Output the [x, y] coordinate of the center of the cell containing the given text.  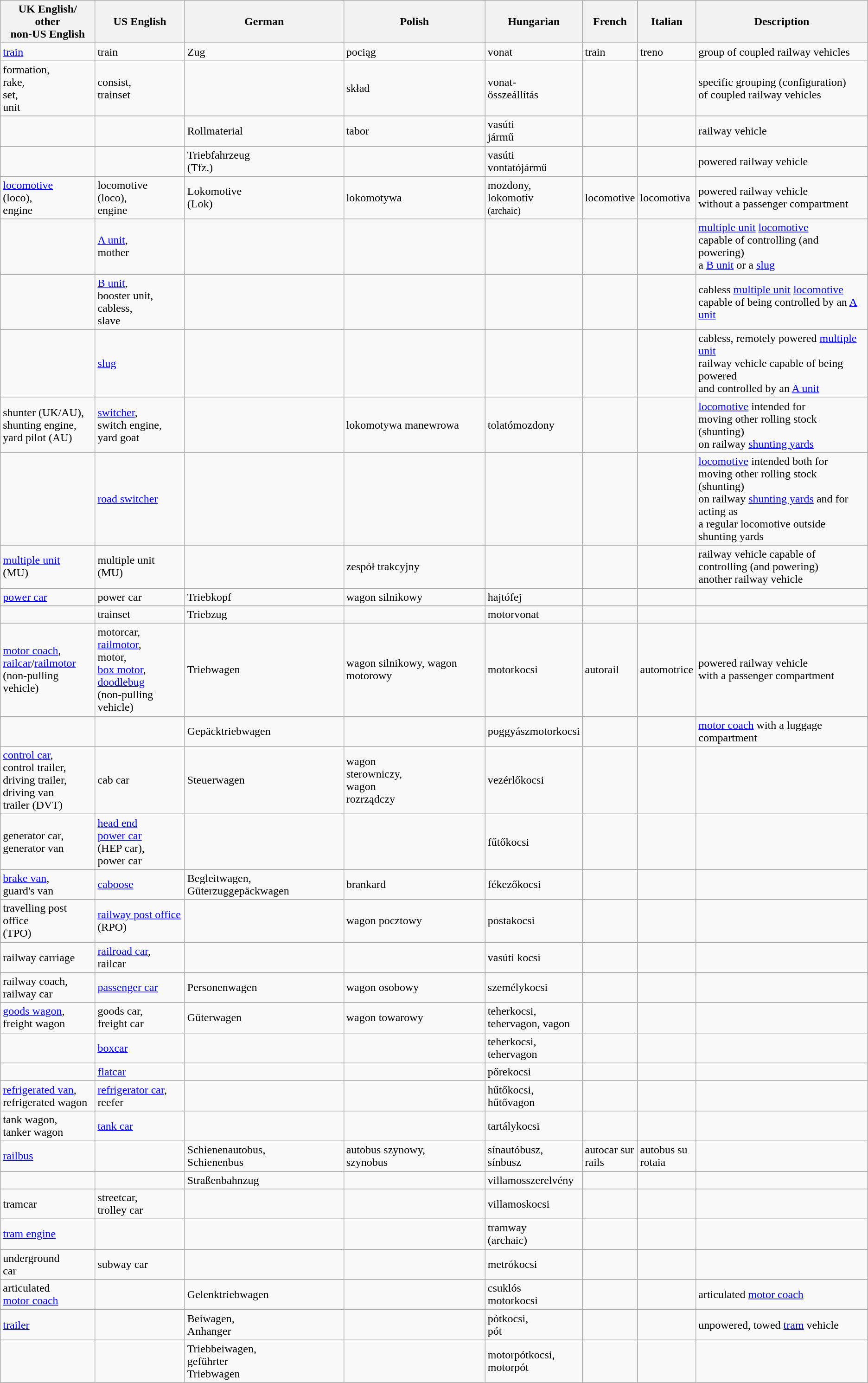
tabor [415, 131]
sínautóbusz,sínbusz [534, 1156]
tank car [140, 1126]
wagon towarowy [415, 1018]
cabless multiple unit locomotivecapable of being controlled by an A unit [782, 302]
railway carriage [48, 958]
zespół trakcyjny [415, 566]
railway coach,railway car [48, 987]
tramway(archaic) [534, 1234]
railway post office(RPO) [140, 921]
refrigerator car,reefer [140, 1096]
formation,rake,set,unit [48, 88]
Italian [667, 22]
cabless, remotely powered multiple unitrailway vehicle capable of being poweredand controlled by an A unit [782, 363]
streetcar,trolley car [140, 1204]
treno [667, 52]
lokomotywa [415, 198]
teherkocsi,tehervagon [534, 1048]
control car,control trailer,driving trailer,driving vantrailer (DVT) [48, 780]
Triebbeiwagen,geführterTriebwagen [264, 1361]
motorkocsi [534, 670]
metrókocsi [534, 1265]
poggyászmotorkocsi [534, 731]
Triebwagen [264, 670]
pociąg [415, 52]
Schienenautobus,Schienenbus [264, 1156]
hűtőkocsi,hűtővagon [534, 1096]
csuklósmotorkocsi [534, 1294]
lokomotywa manewrowa [415, 425]
wagon silnikowy [415, 597]
wagon pocztowy [415, 921]
Rollmaterial [264, 131]
Gepäcktriebwagen [264, 731]
head endpower car(HEP car),power car [140, 842]
passenger car [140, 987]
travelling post office(TPO) [48, 921]
articulatedmotor coach [48, 1294]
powered railway vehiclewith a passenger compartment [782, 670]
railway vehicle capable ofcontrolling (and powering)another railway vehicle [782, 566]
multiple unit locomotivecapable of controlling (and powering)a B unit or a slug [782, 247]
mozdony,lokomotív(archaic) [534, 198]
road switcher [140, 499]
Zug [264, 52]
locomotive [610, 198]
motorvonat [534, 615]
tramcar [48, 1204]
teherkocsi,tehervagon, vagon [534, 1018]
flatcar [140, 1072]
villamosszerelvény [534, 1180]
Beiwagen,Anhanger [264, 1325]
vasútivontatójármű [534, 161]
vasútijármű [534, 131]
Güterwagen [264, 1018]
group of coupled railway vehicles [782, 52]
German [264, 22]
brankard [415, 884]
személykocsi [534, 987]
motorcar,railmotor,motor,box motor,doodlebug(non-pulling vehicle) [140, 670]
villamoskocsi [534, 1204]
railway vehicle [782, 131]
motor coach,railcar/railmotor(non-pulling vehicle) [48, 670]
autorail [610, 670]
shunter (UK/AU),shunting engine,yard pilot (AU) [48, 425]
wagon silnikowy, wagon motorowy [415, 670]
Steuerwagen [264, 780]
railroad car,railcar [140, 958]
consist,trainset [140, 88]
Straßenbahnzug [264, 1180]
Personenwagen [264, 987]
autobus surotaia [667, 1156]
generator car,generator van [48, 842]
fékezőkocsi [534, 884]
wagonsterowniczy,wagonrozrządczy [415, 780]
A unit,mother [140, 247]
locomotiva [667, 198]
vonat-összeállítás [534, 88]
autobus szynowy,szynobus [415, 1156]
B unit,booster unit,cabless,slave [140, 302]
Begleitwagen, Güterzuggepäckwagen [264, 884]
slug [140, 363]
undergroundcar [48, 1265]
powered railway vehiclewithout a passenger compartment [782, 198]
Triebkopf [264, 597]
skład [415, 88]
railbus [48, 1156]
locomotive intended formoving other rolling stock (shunting)on railway shunting yards [782, 425]
Hungarian [534, 22]
refrigerated van,refrigerated wagon [48, 1096]
vezérlőkocsi [534, 780]
goods wagon,freight wagon [48, 1018]
boxcar [140, 1048]
motor coach with a luggage compartment [782, 731]
motorpótkocsi,motorpót [534, 1361]
Description [782, 22]
unpowered, towed tram vehicle [782, 1325]
UK English/othernon-US English [48, 22]
Polish [415, 22]
tolatómozdony [534, 425]
US English [140, 22]
pőrekocsi [534, 1072]
wagon osobowy [415, 987]
hajtófej [534, 597]
Lokomotive(Lok) [264, 198]
autocar surrails [610, 1156]
pótkocsi,pót [534, 1325]
vonat [534, 52]
powered railway vehicle [782, 161]
tartálykocsi [534, 1126]
brake van,guard's van [48, 884]
tank wagon,tanker wagon [48, 1126]
vasúti kocsi [534, 958]
tram engine [48, 1234]
fűtőkocsi [534, 842]
goods car,freight car [140, 1018]
trailer [48, 1325]
switcher,switch engine,yard goat [140, 425]
subway car [140, 1265]
caboose [140, 884]
Triebzug [264, 615]
French [610, 22]
Triebfahrzeug(Tfz.) [264, 161]
trainset [140, 615]
Gelenktriebwagen [264, 1294]
articulated motor coach [782, 1294]
postakocsi [534, 921]
automotrice [667, 670]
cab car [140, 780]
specific grouping (configuration)of coupled railway vehicles [782, 88]
